Output the (x, y) coordinate of the center of the cell containing the given text.  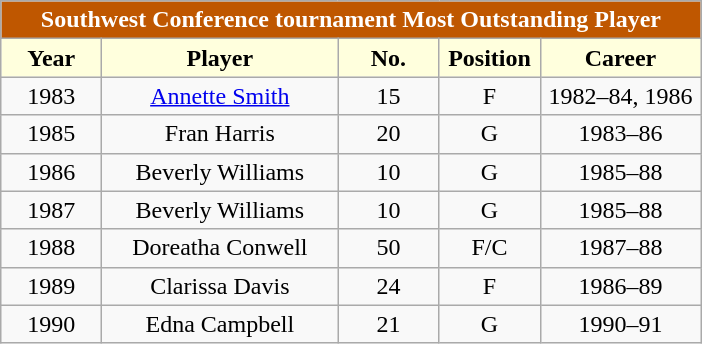
F/C (490, 248)
1989 (52, 286)
1983–86 (620, 134)
1985 (52, 134)
1990 (52, 324)
1982–84, 1986 (620, 96)
Career (620, 58)
No. (388, 58)
Annette Smith (220, 96)
1987–88 (620, 248)
1988 (52, 248)
1986 (52, 172)
20 (388, 134)
Southwest Conference tournament Most Outstanding Player (351, 20)
Position (490, 58)
Fran Harris (220, 134)
Doreatha Conwell (220, 248)
1983 (52, 96)
Clarissa Davis (220, 286)
Year (52, 58)
1986–89 (620, 286)
21 (388, 324)
1987 (52, 210)
1990–91 (620, 324)
15 (388, 96)
50 (388, 248)
24 (388, 286)
Player (220, 58)
Edna Campbell (220, 324)
